Provide the (X, Y) coordinate of the cell's center where the given text is located.  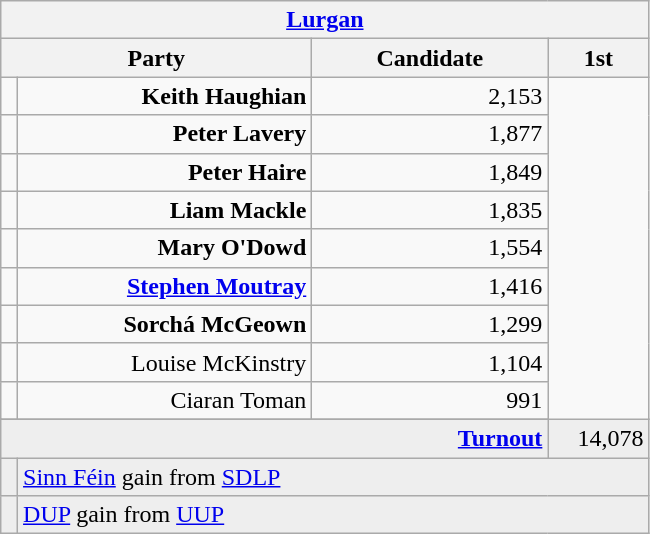
Turnout (274, 438)
Sinn Féin gain from SDLP (334, 477)
2,153 (430, 96)
1,877 (430, 134)
Keith Haughian (165, 96)
14,078 (598, 438)
Sorchá McGeown (165, 324)
Party (156, 58)
1,835 (430, 210)
Liam Mackle (165, 210)
Ciaran Toman (165, 400)
Peter Lavery (165, 134)
Louise McKinstry (165, 362)
1,554 (430, 248)
1,849 (430, 172)
1st (598, 58)
1,299 (430, 324)
Stephen Moutray (165, 286)
Peter Haire (165, 172)
991 (430, 400)
DUP gain from UUP (334, 515)
1,104 (430, 362)
1,416 (430, 286)
Mary O'Dowd (165, 248)
Candidate (430, 58)
Lurgan (325, 20)
